Provide the [X, Y] coordinate of the cell's center where the given text is located.  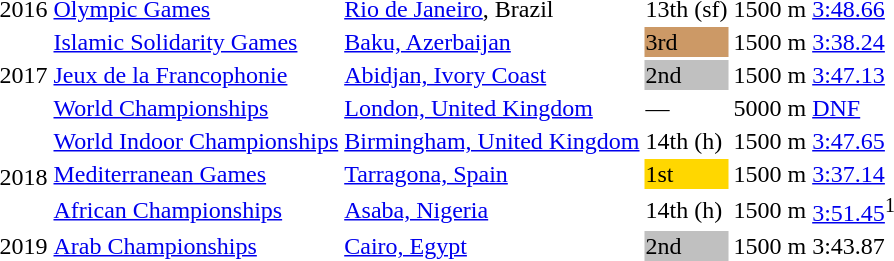
Mediterranean Games [196, 174]
Islamic Solidarity Games [196, 42]
5000 m [770, 108]
Asaba, Nigeria [492, 210]
— [686, 108]
Tarragona, Spain [492, 174]
Arab Championships [196, 246]
World Indoor Championships [196, 141]
Baku, Azerbaijan [492, 42]
1st [686, 174]
Jeux de la Francophonie [196, 75]
Birmingham, United Kingdom [492, 141]
3rd [686, 42]
African Championships [196, 210]
Abidjan, Ivory Coast [492, 75]
London, United Kingdom [492, 108]
World Championships [196, 108]
Cairo, Egypt [492, 246]
